Scan for the cell matching the given text and deliver its (X, Y) coordinate at center. 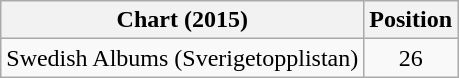
Chart (2015) (182, 20)
Swedish Albums (Sverigetopplistan) (182, 58)
26 (411, 58)
Position (411, 20)
